Return [X, Y] of the center of cell containing provided text 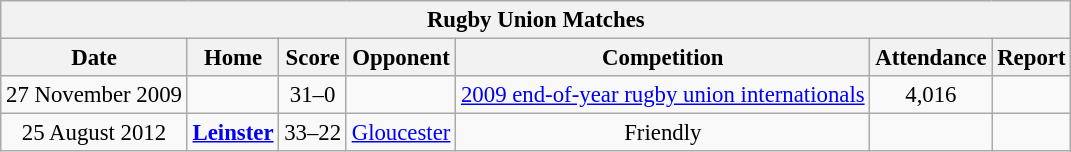
Opponent [400, 58]
27 November 2009 [94, 95]
Report [1032, 58]
Gloucester [400, 133]
4,016 [931, 95]
Rugby Union Matches [536, 20]
31–0 [313, 95]
Leinster [233, 133]
25 August 2012 [94, 133]
Score [313, 58]
Attendance [931, 58]
Friendly [663, 133]
Home [233, 58]
Competition [663, 58]
2009 end-of-year rugby union internationals [663, 95]
33–22 [313, 133]
Date [94, 58]
